Provide the (X, Y) coordinate of the cell's center where the given text is located.  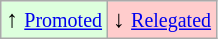
↓ Relegated (162, 20)
↑ Promoted (54, 20)
